Return the (x, y) coordinate for the center point of the cell that contains the specified text.  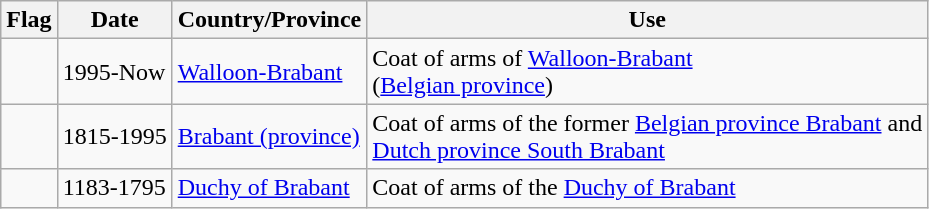
Flag (29, 20)
Use (648, 20)
Brabant (province) (270, 136)
Coat of arms of Walloon-Brabant(Belgian province) (648, 72)
1183-1795 (114, 188)
1815-1995 (114, 136)
Date (114, 20)
1995-Now (114, 72)
Walloon-Brabant (270, 72)
Coat of arms of the former Belgian province Brabant andDutch province South Brabant (648, 136)
Country/Province (270, 20)
Duchy of Brabant (270, 188)
Coat of arms of the Duchy of Brabant (648, 188)
